Scan for the cell matching the given text and deliver its (x, y) coordinate at center. 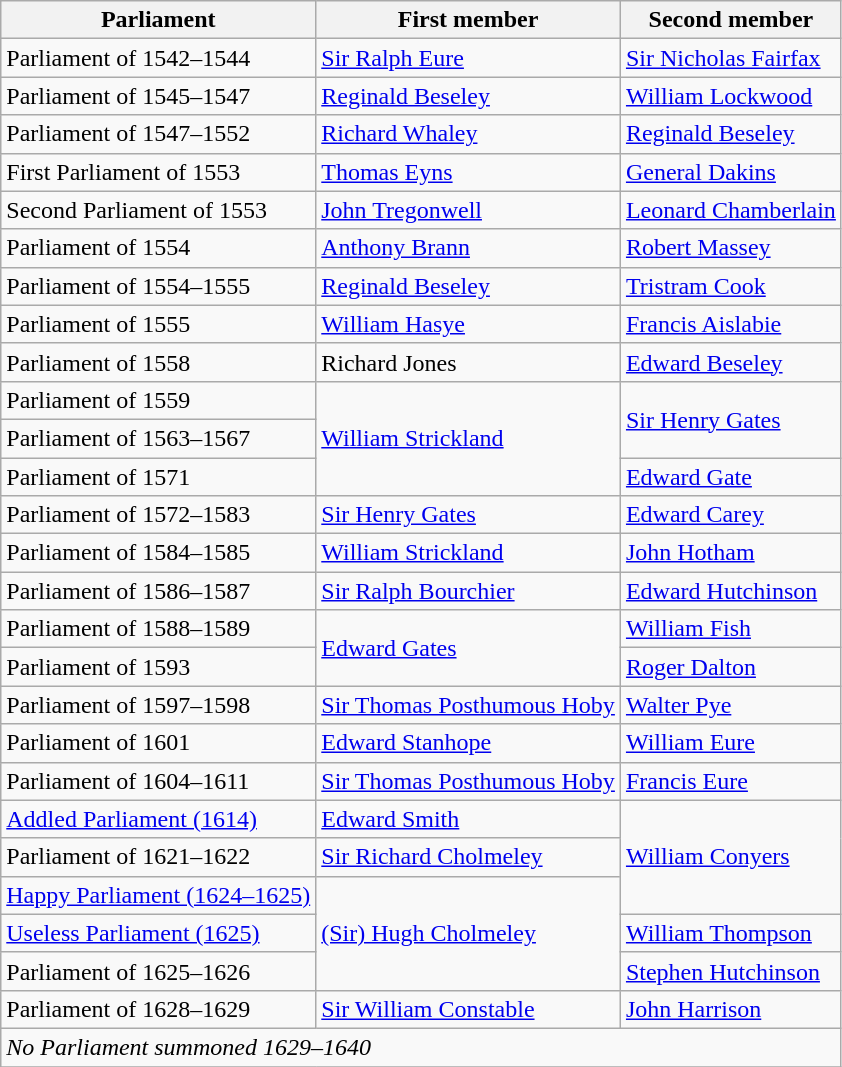
Sir Richard Cholmeley (468, 857)
Edward Stanhope (468, 743)
Tristram Cook (730, 286)
Addled Parliament (1614) (158, 819)
Edward Gates (468, 648)
William Hasye (468, 324)
Sir Nicholas Fairfax (730, 58)
William Thompson (730, 933)
William Fish (730, 629)
Happy Parliament (1624–1625) (158, 895)
Anthony Brann (468, 248)
Sir Ralph Bourchier (468, 591)
First Parliament of 1553 (158, 172)
John Hotham (730, 553)
Edward Smith (468, 819)
Sir William Constable (468, 1009)
Roger Dalton (730, 667)
Parliament of 1554 (158, 248)
John Tregonwell (468, 210)
Parliament of 1545–1547 (158, 96)
Parliament of 1558 (158, 362)
Edward Beseley (730, 362)
Parliament of 1628–1629 (158, 1009)
Edward Gate (730, 477)
Parliament of 1572–1583 (158, 515)
Parliament of 1586–1587 (158, 591)
Thomas Eyns (468, 172)
Francis Eure (730, 781)
Parliament of 1555 (158, 324)
Parliament of 1584–1585 (158, 553)
Parliament of 1563–1567 (158, 438)
Stephen Hutchinson (730, 971)
Edward Carey (730, 515)
Parliament of 1625–1626 (158, 971)
William Conyers (730, 857)
Parliament of 1547–1552 (158, 134)
Useless Parliament (1625) (158, 933)
Second Parliament of 1553 (158, 210)
Parliament of 1559 (158, 400)
Leonard Chamberlain (730, 210)
(Sir) Hugh Cholmeley (468, 933)
No Parliament summoned 1629–1640 (422, 1047)
William Lockwood (730, 96)
Walter Pye (730, 705)
Second member (730, 20)
Parliament of 1554–1555 (158, 286)
William Eure (730, 743)
Parliament of 1597–1598 (158, 705)
Parliament of 1601 (158, 743)
Parliament of 1593 (158, 667)
First member (468, 20)
Robert Massey (730, 248)
Parliament of 1604–1611 (158, 781)
Francis Aislabie (730, 324)
Parliament of 1571 (158, 477)
Richard Jones (468, 362)
General Dakins (730, 172)
Parliament of 1588–1589 (158, 629)
Sir Ralph Eure (468, 58)
Parliament of 1542–1544 (158, 58)
Richard Whaley (468, 134)
John Harrison (730, 1009)
Parliament (158, 20)
Edward Hutchinson (730, 591)
Parliament of 1621–1622 (158, 857)
